Search for the cell housing the specified text and yield its (X, Y) center coordinate. 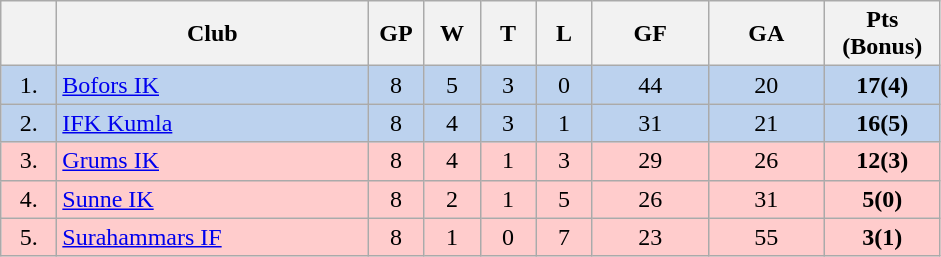
21 (766, 123)
GP (396, 34)
W (452, 34)
2. (29, 123)
23 (650, 237)
3. (29, 161)
3(1) (882, 237)
Club (212, 34)
GA (766, 34)
Surahammars IF (212, 237)
16(5) (882, 123)
5(0) (882, 199)
Grums IK (212, 161)
L (564, 34)
5. (29, 237)
17(4) (882, 85)
12(3) (882, 161)
IFK Kumla (212, 123)
2 (452, 199)
Pts (Bonus) (882, 34)
Sunne IK (212, 199)
55 (766, 237)
4. (29, 199)
20 (766, 85)
44 (650, 85)
T (508, 34)
29 (650, 161)
Bofors IK (212, 85)
GF (650, 34)
1. (29, 85)
7 (564, 237)
